Capture the cell that displays the provided text and extract its (x, y) central coordinate. 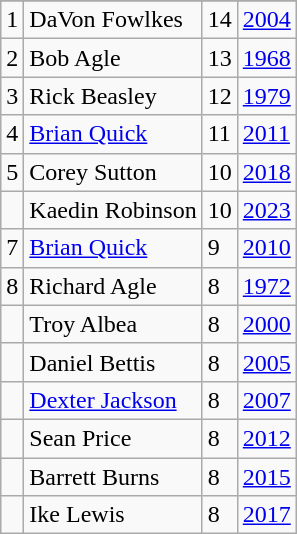
2023 (266, 210)
2018 (266, 172)
2000 (266, 324)
12 (220, 96)
2004 (266, 20)
7 (12, 248)
13 (220, 58)
DaVon Fowlkes (113, 20)
Barrett Burns (113, 477)
14 (220, 20)
3 (12, 96)
4 (12, 134)
1979 (266, 96)
2010 (266, 248)
Sean Price (113, 438)
Rick Beasley (113, 96)
9 (220, 248)
Daniel Bettis (113, 362)
Bob Agle (113, 58)
5 (12, 172)
Richard Agle (113, 286)
Troy Albea (113, 324)
11 (220, 134)
1968 (266, 58)
2007 (266, 400)
Corey Sutton (113, 172)
2012 (266, 438)
1 (12, 20)
Ike Lewis (113, 515)
2005 (266, 362)
2015 (266, 477)
2 (12, 58)
1972 (266, 286)
Kaedin Robinson (113, 210)
Dexter Jackson (113, 400)
2017 (266, 515)
2011 (266, 134)
